Search for the cell housing the specified text and yield its [X, Y] center coordinate. 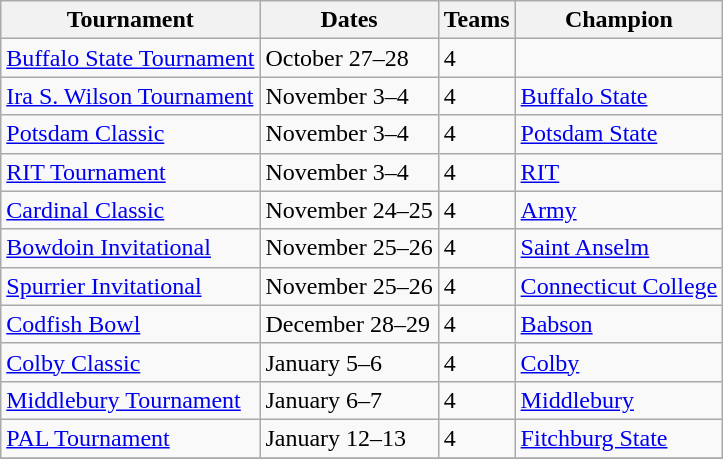
Champion [619, 20]
Connecticut College [619, 286]
Buffalo State Tournament [130, 58]
Middlebury [619, 400]
Bowdoin Invitational [130, 248]
Dates [349, 20]
Potsdam Classic [130, 134]
Colby [619, 362]
October 27–28 [349, 58]
Cardinal Classic [130, 210]
Codfish Bowl [130, 324]
PAL Tournament [130, 438]
Buffalo State [619, 96]
Army [619, 210]
Saint Anselm [619, 248]
Teams [476, 20]
Tournament [130, 20]
November 24–25 [349, 210]
December 28–29 [349, 324]
Potsdam State [619, 134]
January 6–7 [349, 400]
Ira S. Wilson Tournament [130, 96]
January 5–6 [349, 362]
January 12–13 [349, 438]
Colby Classic [130, 362]
RIT Tournament [130, 172]
RIT [619, 172]
Babson [619, 324]
Middlebury Tournament [130, 400]
Fitchburg State [619, 438]
Spurrier Invitational [130, 286]
